Determine the [x, y] coordinate at the center of the cell enclosing the given text.  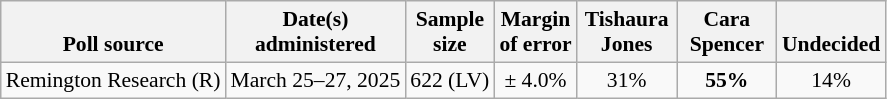
TishauraJones [627, 32]
Samplesize [450, 32]
14% [831, 80]
31% [627, 80]
CaraSpencer [727, 32]
622 (LV) [450, 80]
Date(s)administered [315, 32]
± 4.0% [535, 80]
Marginof error [535, 32]
March 25–27, 2025 [315, 80]
Undecided [831, 32]
55% [727, 80]
Poll source [114, 32]
Remington Research (R) [114, 80]
